From the cell containing the given text, extract its center point as [x, y] coordinate. 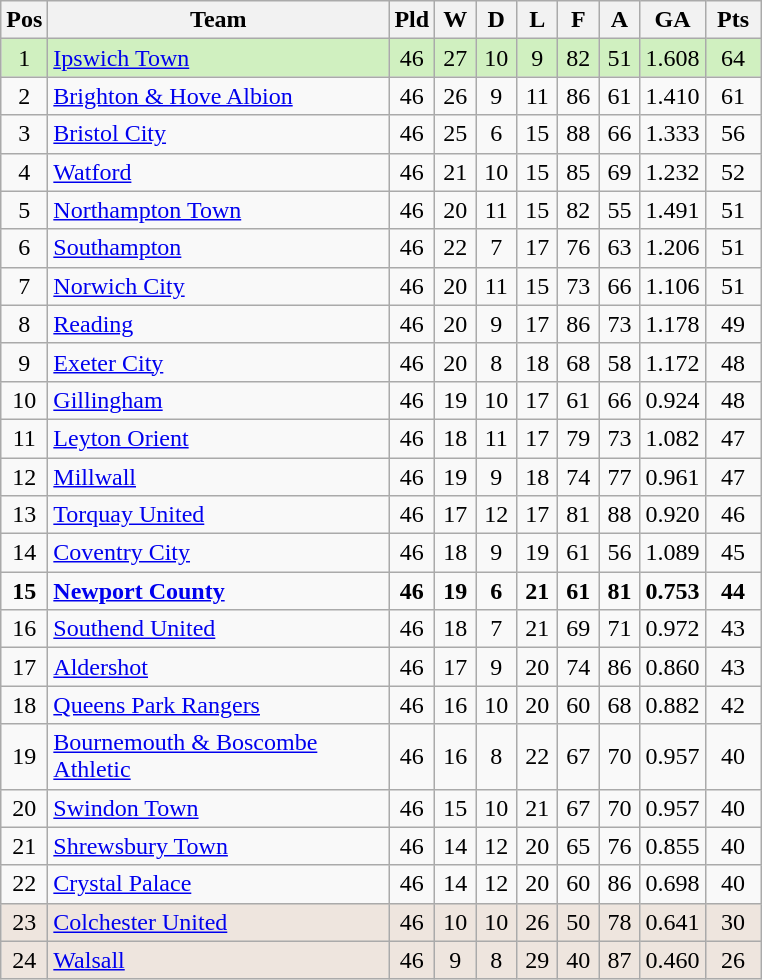
0.753 [672, 591]
13 [24, 515]
3 [24, 134]
Gillingham [218, 400]
24 [24, 960]
Swindon Town [218, 808]
Leyton Orient [218, 438]
Bristol City [218, 134]
1.206 [672, 248]
0.460 [672, 960]
29 [538, 960]
79 [578, 438]
Shrewsbury Town [218, 846]
1.491 [672, 210]
87 [620, 960]
1.178 [672, 324]
A [620, 20]
Exeter City [218, 362]
Team [218, 20]
Watford [218, 172]
1.232 [672, 172]
5 [24, 210]
Bournemouth & Boscombe Athletic [218, 756]
4 [24, 172]
Queens Park Rangers [218, 705]
78 [620, 922]
55 [620, 210]
30 [733, 922]
Crystal Palace [218, 884]
0.882 [672, 705]
64 [733, 58]
Newport County [218, 591]
1.106 [672, 286]
1.608 [672, 58]
F [578, 20]
Norwich City [218, 286]
Northampton Town [218, 210]
0.855 [672, 846]
Southampton [218, 248]
Reading [218, 324]
Aldershot [218, 667]
27 [456, 58]
W [456, 20]
44 [733, 591]
63 [620, 248]
77 [620, 477]
50 [578, 922]
0.920 [672, 515]
Torquay United [218, 515]
Walsall [218, 960]
Ipswich Town [218, 58]
GA [672, 20]
Coventry City [218, 553]
Colchester United [218, 922]
2 [24, 96]
0.860 [672, 667]
Pld [412, 20]
58 [620, 362]
Southend United [218, 629]
49 [733, 324]
Pos [24, 20]
0.698 [672, 884]
1 [24, 58]
65 [578, 846]
1.082 [672, 438]
Millwall [218, 477]
0.972 [672, 629]
1.172 [672, 362]
25 [456, 134]
23 [24, 922]
0.924 [672, 400]
0.641 [672, 922]
L [538, 20]
Brighton & Hove Albion [218, 96]
71 [620, 629]
1.333 [672, 134]
45 [733, 553]
52 [733, 172]
1.410 [672, 96]
0.961 [672, 477]
Pts [733, 20]
85 [578, 172]
42 [733, 705]
1.089 [672, 553]
D [496, 20]
